Capture the cell that displays the provided text and extract its (x, y) central coordinate. 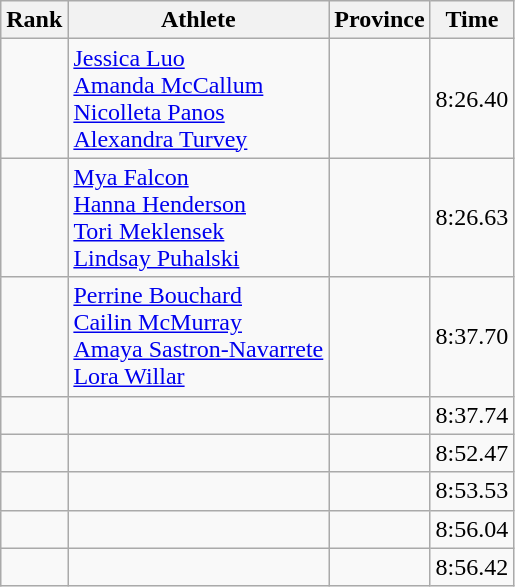
8:26.40 (472, 98)
8:26.63 (472, 218)
Time (472, 20)
Perrine BouchardCailin McMurrayAmaya Sastron-NavarreteLora Willar (198, 336)
Rank (34, 20)
Province (380, 20)
Jessica LuoAmanda McCallumNicolleta PanosAlexandra Turvey (198, 98)
8:53.53 (472, 491)
Athlete (198, 20)
8:37.70 (472, 336)
8:37.74 (472, 415)
8:56.42 (472, 567)
8:52.47 (472, 453)
Mya FalconHanna HendersonTori MeklensekLindsay Puhalski (198, 218)
8:56.04 (472, 529)
